Extract the [x, y] coordinate from the center of the cell holding the provided text.  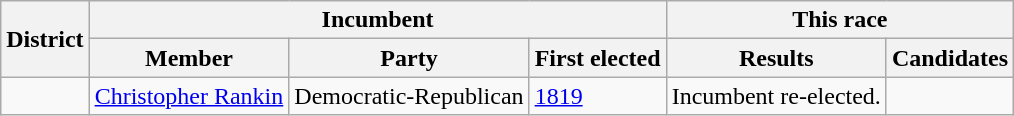
First elected [598, 58]
Incumbent re-elected. [776, 96]
Candidates [950, 58]
Party [409, 58]
Christopher Rankin [189, 96]
Member [189, 58]
This race [840, 20]
Incumbent [378, 20]
1819 [598, 96]
District [45, 39]
Results [776, 58]
Democratic-Republican [409, 96]
